Pinpoint the cell where the given text exists, returning its [X, Y] midpoint coordinate. 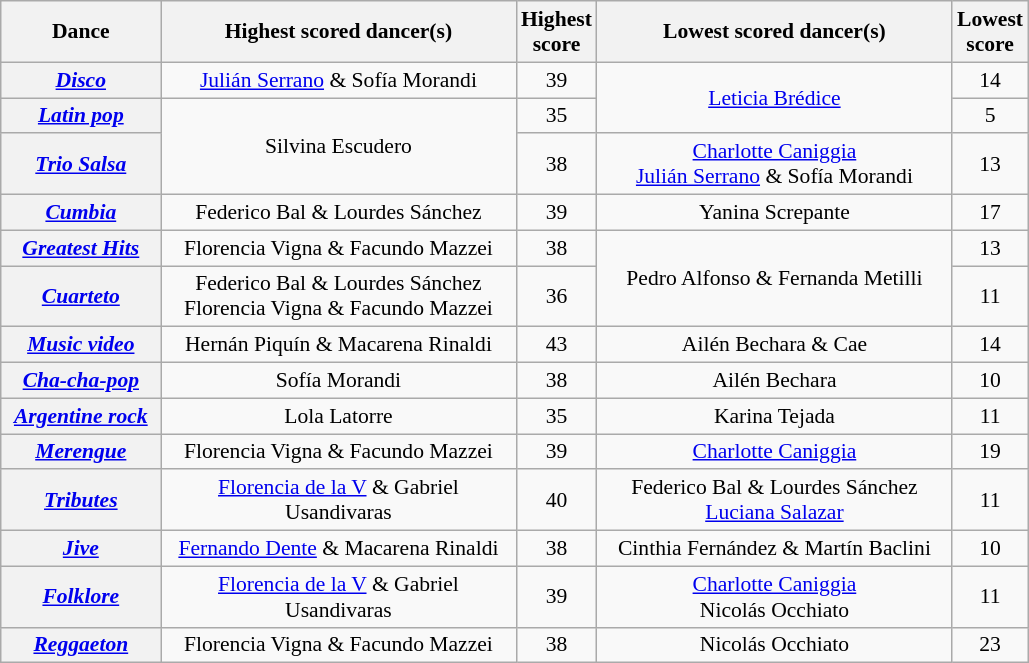
Trio Salsa [81, 164]
Federico Bal & Lourdes SánchezFlorencia Vigna & Facundo Mazzei [338, 296]
Highest score [556, 32]
Sofía Morandi [338, 381]
19 [990, 452]
Julián Serrano & Sofía Morandi [338, 80]
Highest scored dancer(s) [338, 32]
Yanina Screpante [774, 213]
Ailén Bechara & Cae [774, 345]
Disco [81, 80]
Charlotte CaniggiaJulián Serrano & Sofía Morandi [774, 164]
Nicolás Occhiato [774, 645]
Cumbia [81, 213]
Merengue [81, 452]
36 [556, 296]
43 [556, 345]
Cha-cha-pop [81, 381]
Silvina Escudero [338, 146]
Pedro Alfonso & Fernanda Metilli [774, 278]
Lola Latorre [338, 416]
Hernán Piquín & Macarena Rinaldi [338, 345]
Folklore [81, 596]
Argentine rock [81, 416]
23 [990, 645]
Dance [81, 32]
Greatest Hits [81, 248]
Federico Bal & Lourdes SánchezLuciana Salazar [774, 500]
Charlotte Caniggia [774, 452]
Jive [81, 549]
40 [556, 500]
Ailén Bechara [774, 381]
Leticia Brédice [774, 98]
Fernando Dente & Macarena Rinaldi [338, 549]
Cuarteto [81, 296]
Federico Bal & Lourdes Sánchez [338, 213]
Cinthia Fernández & Martín Baclini [774, 549]
Karina Tejada [774, 416]
Lowest score [990, 32]
5 [990, 116]
Reggaeton [81, 645]
Charlotte CaniggiaNicolás Occhiato [774, 596]
Tributes [81, 500]
Music video [81, 345]
Lowest scored dancer(s) [774, 32]
Latin pop [81, 116]
17 [990, 213]
